Detect which cell encompasses the target text, then output its [X, Y] center coordinate. 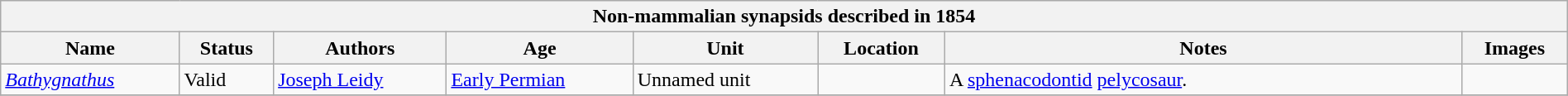
A sphenacodontid pelycosaur. [1202, 79]
Valid [227, 79]
Name [90, 48]
Status [227, 48]
Location [882, 48]
Non-mammalian synapsids described in 1854 [784, 17]
Bathygnathus [90, 79]
Age [539, 48]
Images [1515, 48]
Unnamed unit [724, 79]
Early Permian [539, 79]
Notes [1202, 48]
Unit [724, 48]
Joseph Leidy [361, 79]
Authors [361, 48]
